Provide the [x, y] coordinate of the cell's center where the given text is located.  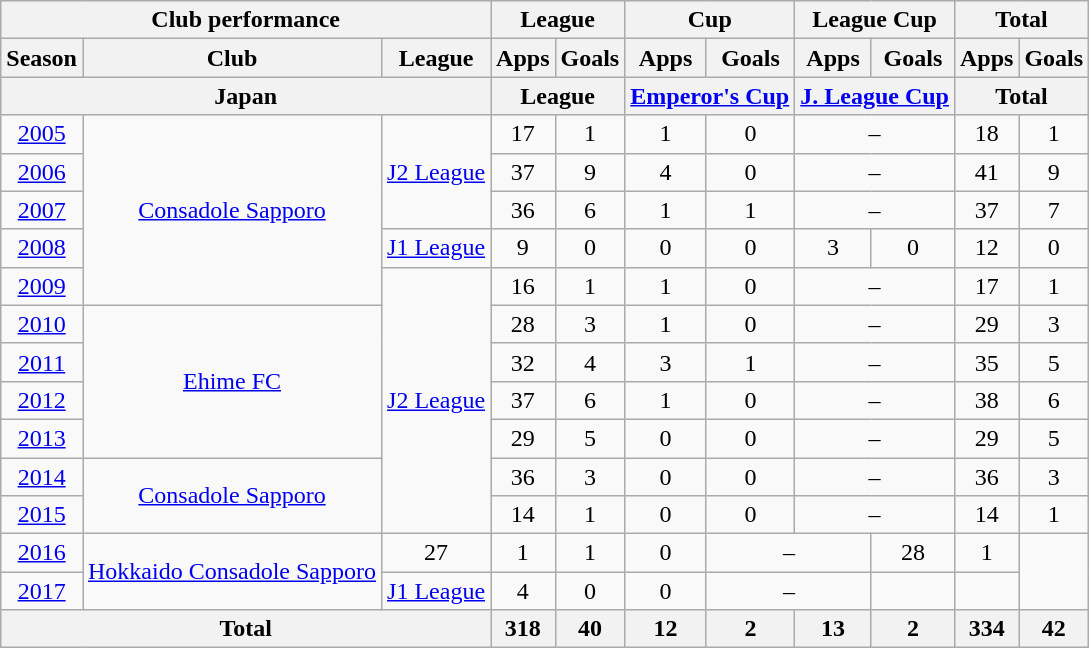
32 [523, 362]
2014 [42, 477]
2012 [42, 400]
Cup [710, 20]
2016 [42, 553]
41 [986, 172]
2006 [42, 172]
Emperor's Cup [710, 96]
35 [986, 362]
2009 [42, 286]
Club [232, 58]
J. League Cup [875, 96]
Hokkaido Consadole Sapporo [232, 572]
18 [986, 134]
2007 [42, 210]
334 [986, 629]
Japan [246, 96]
318 [523, 629]
42 [1054, 629]
16 [523, 286]
2010 [42, 324]
Ehime FC [232, 381]
27 [436, 553]
13 [834, 629]
2015 [42, 515]
Season [42, 58]
38 [986, 400]
40 [590, 629]
2011 [42, 362]
Club performance [246, 20]
7 [1054, 210]
2017 [42, 591]
League Cup [875, 20]
2008 [42, 248]
2005 [42, 134]
2013 [42, 438]
